Return [X, Y] of the center of cell containing provided text 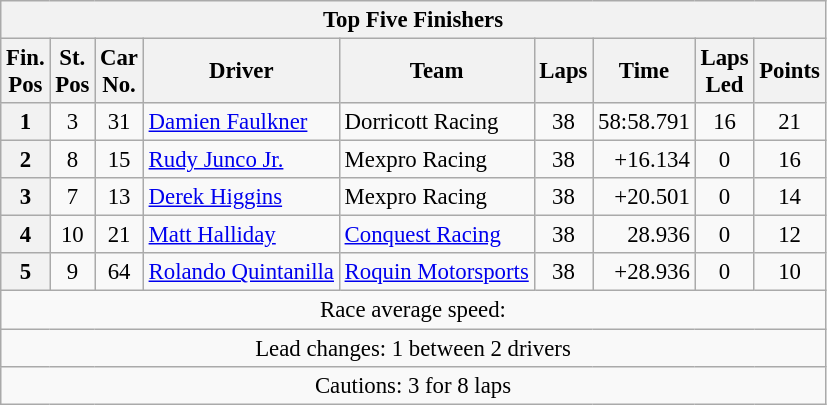
14 [790, 197]
Fin.Pos [26, 72]
St.Pos [72, 72]
9 [72, 273]
Dorricott Racing [436, 122]
Driver [241, 72]
Matt Halliday [241, 235]
2 [26, 160]
Rolando Quintanilla [241, 273]
Damien Faulkner [241, 122]
1 [26, 122]
Race average speed: [414, 310]
5 [26, 273]
8 [72, 160]
Roquin Motorsports [436, 273]
+16.134 [644, 160]
Laps [564, 72]
31 [120, 122]
Team [436, 72]
Rudy Junco Jr. [241, 160]
13 [120, 197]
58:58.791 [644, 122]
28.936 [644, 235]
CarNo. [120, 72]
Derek Higgins [241, 197]
15 [120, 160]
+20.501 [644, 197]
Time [644, 72]
64 [120, 273]
Cautions: 3 for 8 laps [414, 385]
Conquest Racing [436, 235]
LapsLed [724, 72]
4 [26, 235]
Points [790, 72]
7 [72, 197]
Top Five Finishers [414, 20]
+28.936 [644, 273]
12 [790, 235]
Lead changes: 1 between 2 drivers [414, 348]
